Locate the cell with the specified text and output its (x, y) center coordinate. 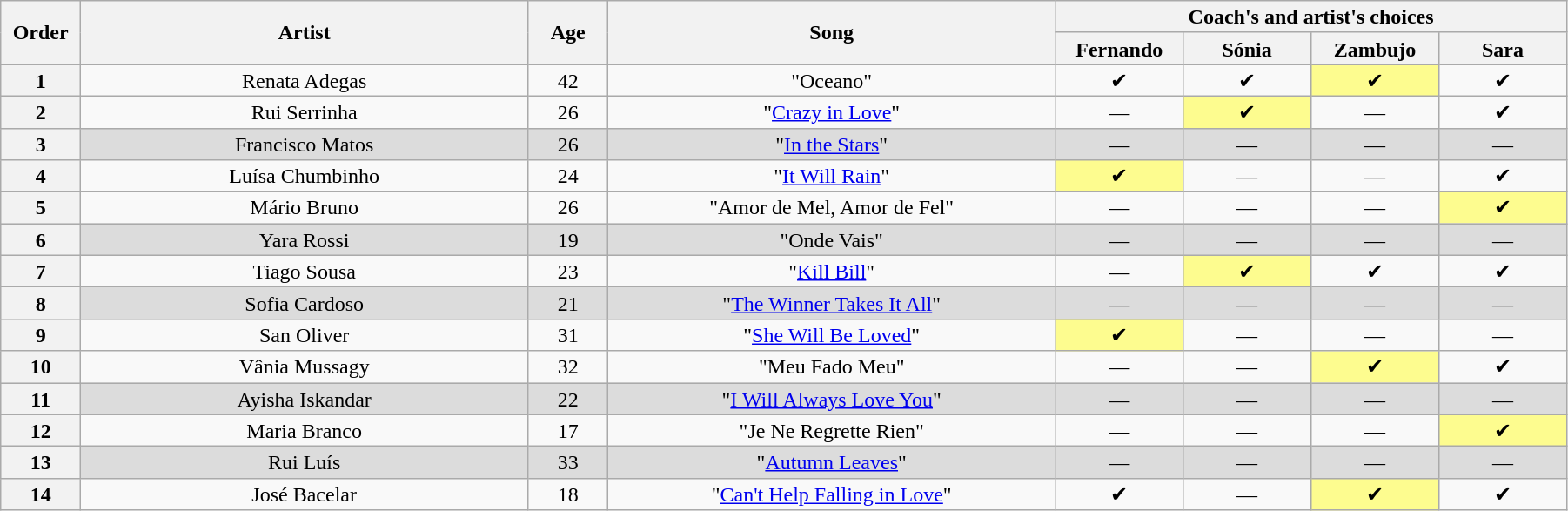
8 (41, 303)
"It Will Rain" (832, 176)
33 (568, 463)
Ayisha Iskandar (305, 399)
Rui Luís (305, 463)
3 (41, 145)
13 (41, 463)
"Oceano" (832, 80)
Sónia (1248, 49)
Zambujo (1375, 49)
Song (832, 33)
"Autumn Leaves" (832, 463)
"Crazy in Love" (832, 111)
Order (41, 33)
"Onde Vais" (832, 240)
"Amor de Mel, Amor de Fel" (832, 207)
17 (568, 430)
"I Will Always Love You" (832, 399)
9 (41, 334)
4 (41, 176)
Francisco Matos (305, 145)
Artist (305, 33)
21 (568, 303)
"Je Ne Regrette Rien" (832, 430)
Yara Rossi (305, 240)
12 (41, 430)
24 (568, 176)
1 (41, 80)
Maria Branco (305, 430)
Mário Bruno (305, 207)
"The Winner Takes It All" (832, 303)
"Kill Bill" (832, 272)
2 (41, 111)
19 (568, 240)
Renata Adegas (305, 80)
Fernando (1119, 49)
42 (568, 80)
José Bacelar (305, 494)
Sara (1502, 49)
Sofia Cardoso (305, 303)
Vânia Mussagy (305, 367)
7 (41, 272)
18 (568, 494)
31 (568, 334)
23 (568, 272)
22 (568, 399)
"She Will Be Loved" (832, 334)
5 (41, 207)
10 (41, 367)
Coach's and artist's choices (1311, 17)
"Meu Fado Meu" (832, 367)
Age (568, 33)
Luísa Chumbinho (305, 176)
"Can't Help Falling in Love" (832, 494)
"In the Stars" (832, 145)
San Oliver (305, 334)
32 (568, 367)
Tiago Sousa (305, 272)
6 (41, 240)
Rui Serrinha (305, 111)
14 (41, 494)
11 (41, 399)
